Locate the cell with the specified text and output its (x, y) center coordinate. 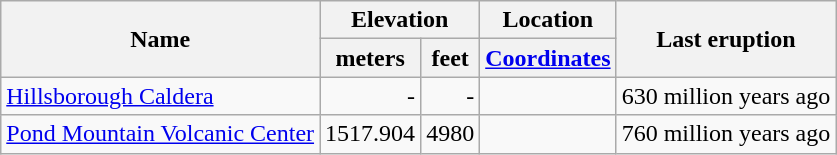
1517.904 (370, 134)
Coordinates (548, 58)
760 million years ago (726, 134)
4980 (450, 134)
630 million years ago (726, 96)
Elevation (400, 20)
Location (548, 20)
Last eruption (726, 39)
Hillsborough Caldera (160, 96)
Pond Mountain Volcanic Center (160, 134)
feet (450, 58)
meters (370, 58)
Name (160, 39)
